Search for the cell housing the specified text and yield its [X, Y] center coordinate. 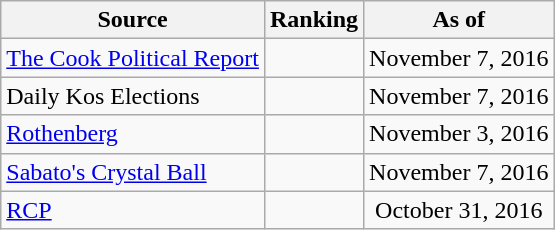
Rothenberg [133, 134]
As of [459, 20]
Sabato's Crystal Ball [133, 172]
RCP [133, 210]
October 31, 2016 [459, 210]
The Cook Political Report [133, 58]
Ranking [314, 20]
November 3, 2016 [459, 134]
Daily Kos Elections [133, 96]
Source [133, 20]
